Determine the (X, Y) coordinate at the center of the cell enclosing the given text.  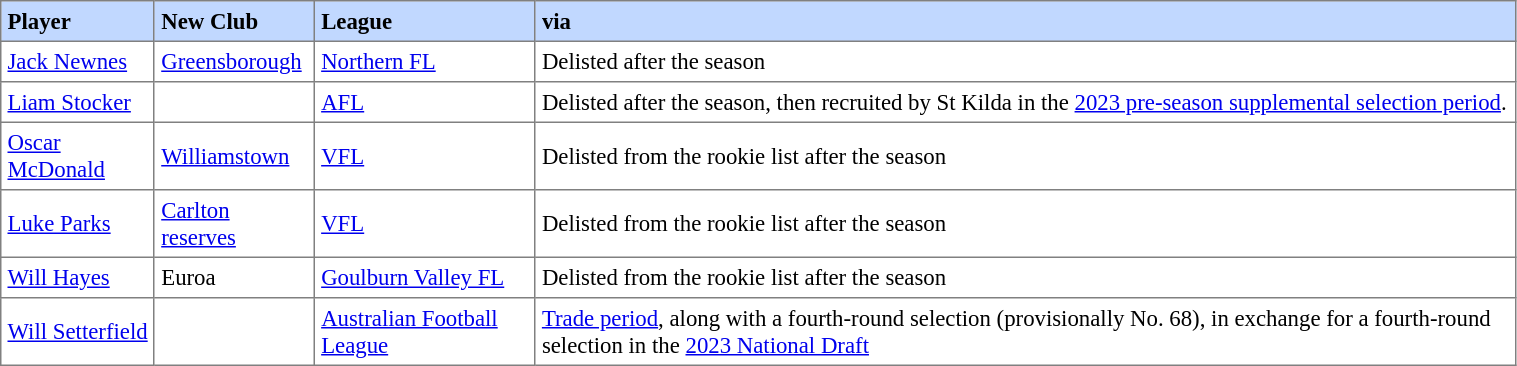
New Club (234, 21)
Will Setterfield (78, 332)
Delisted after the season, then recruited by St Kilda in the 2023 pre-season supplemental selection period. (1026, 102)
Will Hayes (78, 277)
Luke Parks (78, 224)
Euroa (234, 277)
League (424, 21)
Goulburn Valley FL (424, 277)
AFL (424, 102)
Carlton reserves (234, 224)
Greensborough (234, 61)
Player (78, 21)
Liam Stocker (78, 102)
Australian Football League (424, 332)
via (1026, 21)
Northern FL (424, 61)
Trade period, along with a fourth-round selection (provisionally No. 68), in exchange for a fourth-round selection in the 2023 National Draft (1026, 332)
Oscar McDonald (78, 156)
Jack Newnes (78, 61)
Delisted after the season (1026, 61)
Williamstown (234, 156)
